Capture the cell that displays the provided text and extract its [x, y] central coordinate. 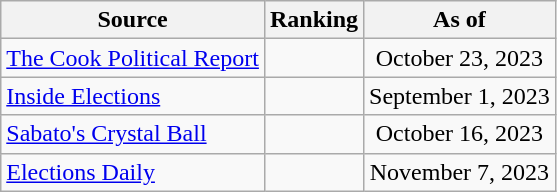
October 23, 2023 [460, 58]
September 1, 2023 [460, 96]
November 7, 2023 [460, 172]
Inside Elections [133, 96]
Source [133, 20]
As of [460, 20]
October 16, 2023 [460, 134]
Elections Daily [133, 172]
Sabato's Crystal Ball [133, 134]
The Cook Political Report [133, 58]
Ranking [314, 20]
